Identify which cell holds the provided text, then report its [X, Y] central coordinate. 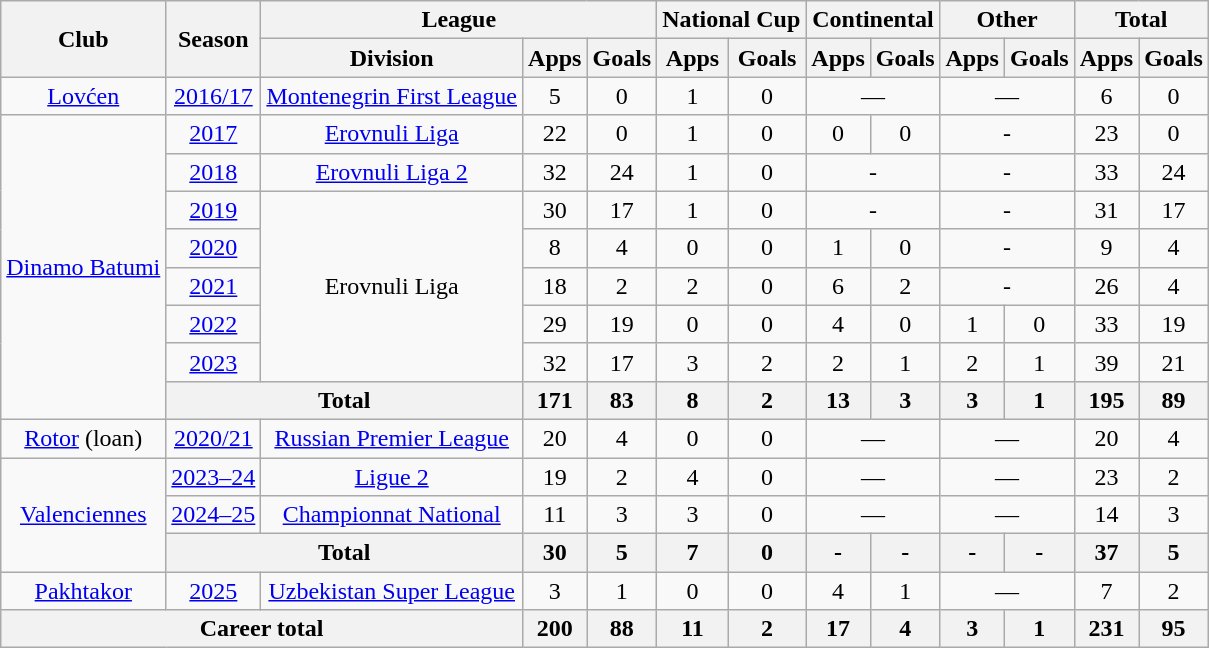
Career total [262, 629]
2024–25 [214, 515]
Erovnuli Liga 2 [392, 172]
26 [1106, 286]
2022 [214, 324]
31 [1106, 210]
2023 [214, 362]
2020 [214, 248]
39 [1106, 362]
2016/17 [214, 96]
200 [555, 629]
Montenegrin First League [392, 96]
Ligue 2 [392, 477]
2025 [214, 591]
231 [1106, 629]
2023–24 [214, 477]
Valenciennes [84, 515]
89 [1174, 400]
Dinamo Batumi [84, 267]
Championnat National [392, 515]
Pakhtakor [84, 591]
Continental [873, 20]
18 [555, 286]
Lovćen [84, 96]
9 [1106, 248]
171 [555, 400]
Other [1007, 20]
2019 [214, 210]
88 [622, 629]
83 [622, 400]
National Cup [732, 20]
95 [1174, 629]
37 [1106, 553]
Rotor (loan) [84, 438]
2018 [214, 172]
29 [555, 324]
14 [1106, 515]
Season [214, 39]
21 [1174, 362]
22 [555, 134]
2021 [214, 286]
Russian Premier League [392, 438]
Uzbekistan Super League [392, 591]
2020/21 [214, 438]
13 [838, 400]
195 [1106, 400]
Club [84, 39]
League [459, 20]
Division [392, 58]
2017 [214, 134]
